From the cell containing the given text, extract its center point as [x, y] coordinate. 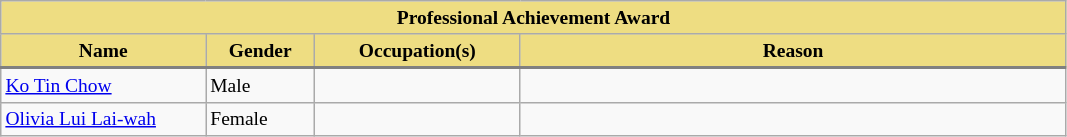
Ko Tin Chow [104, 85]
Male [260, 85]
Professional Achievement Award [534, 18]
Reason [793, 51]
Occupation(s) [418, 51]
Name [104, 51]
Olivia Lui Lai-wah [104, 118]
Female [260, 118]
Gender [260, 51]
